Return [x, y] of the center of cell containing provided text 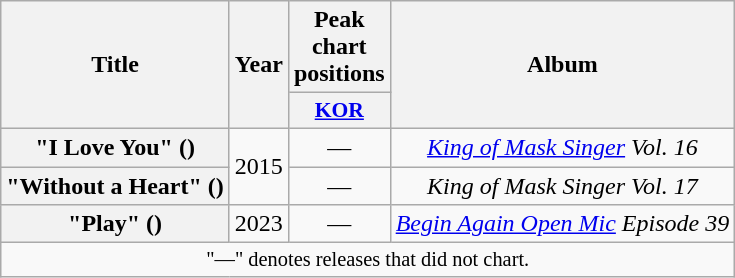
"—" denotes releases that did not chart. [368, 260]
Title [116, 65]
King of Mask Singer Vol. 16 [562, 147]
Begin Again Open Mic Episode 39 [562, 224]
2015 [258, 166]
"I Love You" () [116, 147]
2023 [258, 224]
Album [562, 65]
King of Mask Singer Vol. 17 [562, 185]
Year [258, 65]
"Without a Heart" () [116, 185]
Peak chart positions [339, 47]
KOR [339, 111]
"Play" () [116, 224]
